Pinpoint the cell where the given text exists, returning its (x, y) midpoint coordinate. 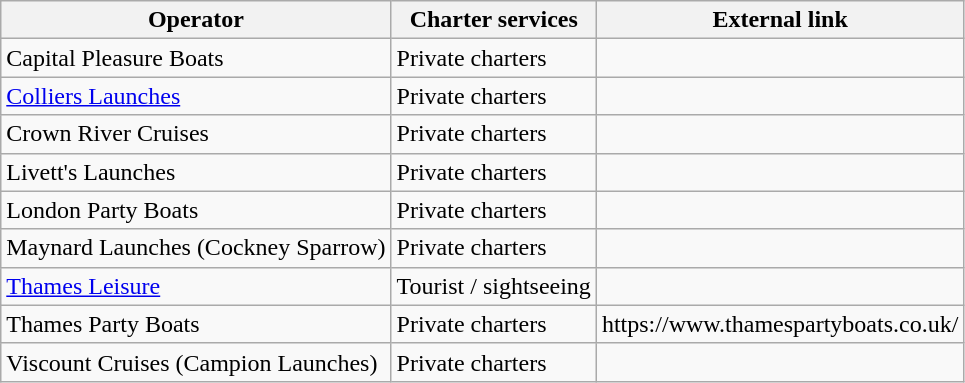
Crown River Cruises (196, 134)
Charter services (494, 20)
Operator (196, 20)
Maynard Launches (Cockney Sparrow) (196, 248)
External link (780, 20)
Tourist / sightseeing (494, 286)
London Party Boats (196, 210)
Viscount Cruises (Campion Launches) (196, 362)
Capital Pleasure Boats (196, 58)
Thames Party Boats (196, 324)
Livett's Launches (196, 172)
Colliers Launches (196, 96)
Thames Leisure (196, 286)
https://www.thamespartyboats.co.uk/ (780, 324)
